Find where the given text appears and provide that cell's center as (X, Y) coordinate. 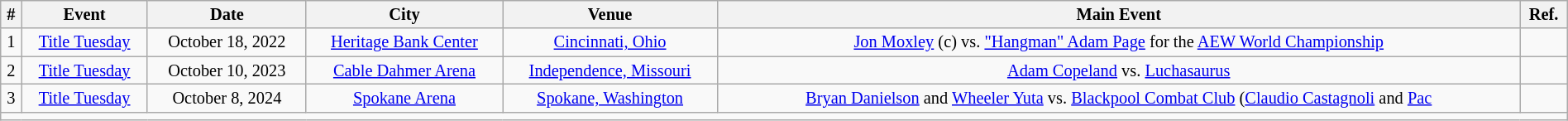
Cable Dahmer Arena (404, 70)
1 (12, 42)
Jon Moxley (c) vs. "Hangman" Adam Page for the AEW World Championship (1119, 42)
3 (12, 98)
October 18, 2022 (227, 42)
Adam Copeland vs. Luchasaurus (1119, 70)
# (12, 14)
Independence, Missouri (610, 70)
Ref. (1543, 14)
2 (12, 70)
Spokane, Washington (610, 98)
Heritage Bank Center (404, 42)
Venue (610, 14)
City (404, 14)
Event (84, 14)
October 10, 2023 (227, 70)
Bryan Danielson and Wheeler Yuta vs. Blackpool Combat Club (Claudio Castagnoli and Pac (1119, 98)
Cincinnati, Ohio (610, 42)
Date (227, 14)
Main Event (1119, 14)
October 8, 2024 (227, 98)
Spokane Arena (404, 98)
